Search for the cell housing the specified text and yield its (x, y) center coordinate. 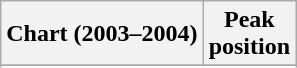
Chart (2003–2004) (102, 34)
Peakposition (249, 34)
